Capture the cell that displays the provided text and extract its (X, Y) central coordinate. 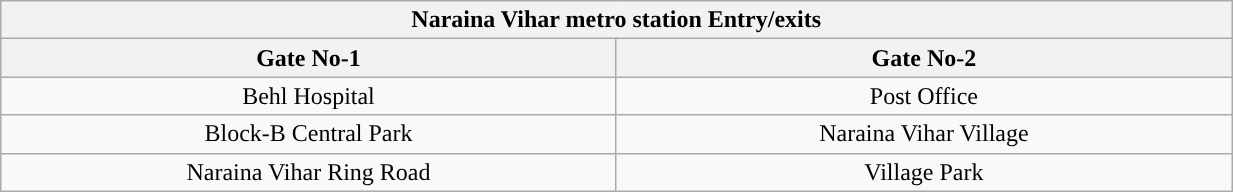
Naraina Vihar Ring Road (308, 172)
Behl Hospital (308, 96)
Gate No-1 (308, 58)
Naraina Vihar Village (924, 134)
Naraina Vihar metro station Entry/exits (616, 20)
Gate No-2 (924, 58)
Block-B Central Park (308, 134)
Village Park (924, 172)
Post Office (924, 96)
